Scan for the cell matching the given text and deliver its [X, Y] coordinate at center. 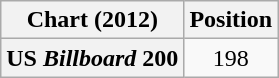
Position [231, 20]
198 [231, 58]
US Billboard 200 [92, 58]
Chart (2012) [92, 20]
